From the cell containing the given text, extract its center point as [x, y] coordinate. 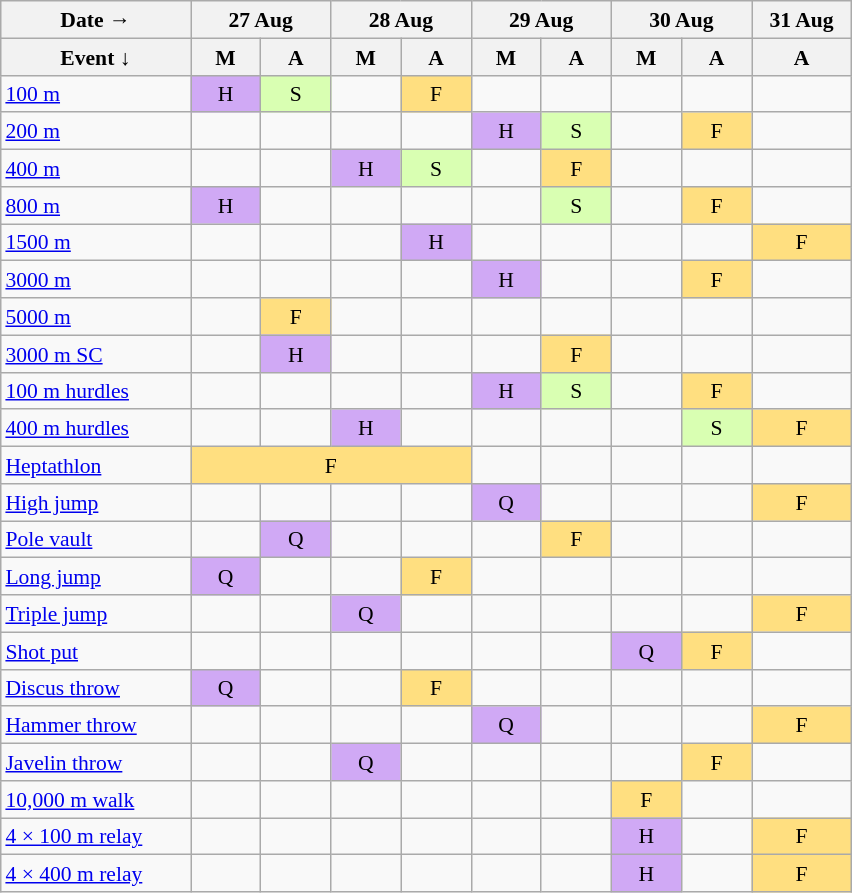
100 m hurdles [95, 390]
30 Aug [681, 20]
Long jump [95, 576]
27 Aug [260, 20]
3000 m [95, 280]
800 m [95, 204]
4 × 400 m relay [95, 874]
3000 m SC [95, 354]
4 × 100 m relay [95, 836]
1500 m [95, 242]
Heptathlon [95, 464]
Event ↓ [95, 56]
Triple jump [95, 614]
5000 m [95, 316]
200 m [95, 130]
31 Aug [802, 20]
High jump [95, 502]
400 m hurdles [95, 428]
Hammer throw [95, 724]
Date → [95, 20]
Discus throw [95, 688]
Pole vault [95, 538]
Shot put [95, 650]
29 Aug [541, 20]
100 m [95, 94]
Javelin throw [95, 762]
400 m [95, 168]
28 Aug [401, 20]
10,000 m walk [95, 798]
